Find where the given text appears and provide that cell's center as (x, y) coordinate. 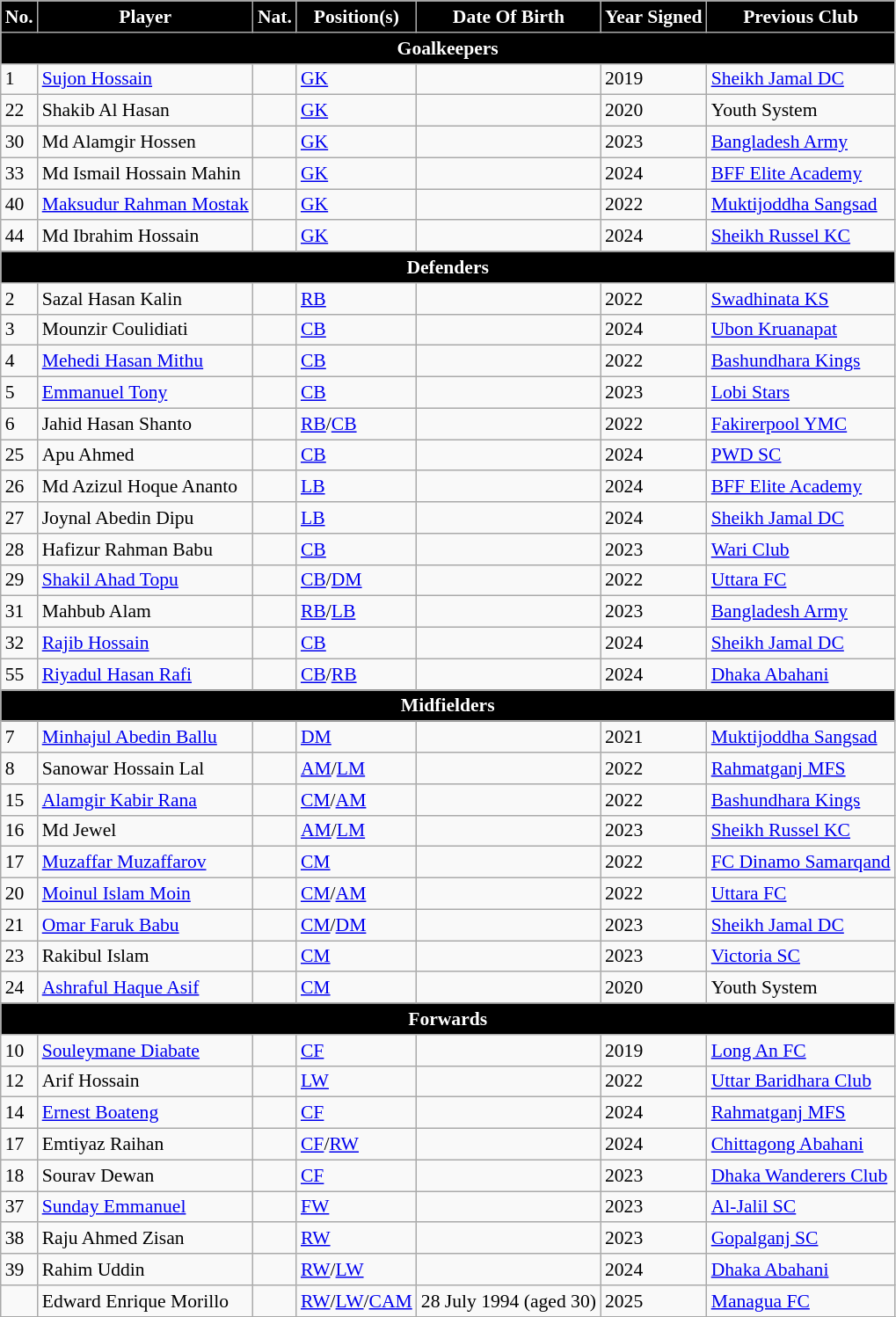
38 (19, 1239)
Riyadul Hasan Rafi (146, 674)
Mehedi Hasan Mithu (146, 361)
Fakirerpool YMC (801, 424)
28 July 1994 (aged 30) (508, 1301)
Al-Jalil SC (801, 1207)
Rajib Hossain (146, 644)
Uttar Baridhara Club (801, 1081)
Maksudur Rahman Mostak (146, 205)
55 (19, 674)
16 (19, 831)
RW/LW/CAM (357, 1301)
CM/DM (357, 925)
40 (19, 205)
Minhajul Abedin Ballu (146, 738)
Souleymane Diabate (146, 1051)
Lobi Stars (801, 393)
Md Jewel (146, 831)
15 (19, 800)
Muzaffar Muzaffarov (146, 862)
37 (19, 1207)
Omar Faruk Babu (146, 925)
RB/CB (357, 424)
6 (19, 424)
44 (19, 236)
Arif Hossain (146, 1081)
Victoria SC (801, 957)
29 (19, 580)
Ubon Kruanapat (801, 330)
DM (357, 738)
Sazal Hasan Kalin (146, 299)
RW (357, 1239)
1 (19, 79)
Wari Club (801, 549)
12 (19, 1081)
Md Azizul Hoque Ananto (146, 487)
No. (19, 17)
28 (19, 549)
33 (19, 173)
RW/LW (357, 1270)
Nat. (274, 17)
27 (19, 518)
7 (19, 738)
Managua FC (801, 1301)
LW (357, 1081)
Date Of Birth (508, 17)
Mahbub Alam (146, 612)
Shakib Al Hasan (146, 111)
Defenders (448, 267)
26 (19, 487)
2021 (654, 738)
30 (19, 142)
FW (357, 1207)
Goalkeepers (448, 48)
FC Dinamo Samarqand (801, 862)
Rakibul Islam (146, 957)
Forwards (448, 1019)
24 (19, 988)
14 (19, 1113)
10 (19, 1051)
Ashraful Haque Asif (146, 988)
25 (19, 455)
23 (19, 957)
Md Alamgir Hossen (146, 142)
CB/RB (357, 674)
Alamgir Kabir Rana (146, 800)
Emmanuel Tony (146, 393)
Mounzir Coulidiati (146, 330)
Rahim Uddin (146, 1270)
4 (19, 361)
PWD SC (801, 455)
Md Ibrahim Hossain (146, 236)
2 (19, 299)
2025 (654, 1301)
Dhaka Wanderers Club (801, 1175)
Midfielders (448, 706)
CB/DM (357, 580)
Chittagong Abahani (801, 1145)
Previous Club (801, 17)
21 (19, 925)
CF/RW (357, 1145)
Jahid Hasan Shanto (146, 424)
Raju Ahmed Zisan (146, 1239)
Hafizur Rahman Babu (146, 549)
8 (19, 768)
Shakil Ahad Topu (146, 580)
RB (357, 299)
Sanowar Hossain Lal (146, 768)
Ernest Boateng (146, 1113)
Md Ismail Hossain Mahin (146, 173)
Joynal Abedin Dipu (146, 518)
Edward Enrique Morillo (146, 1301)
31 (19, 612)
Sunday Emmanuel (146, 1207)
Sujon Hossain (146, 79)
Sourav Dewan (146, 1175)
22 (19, 111)
Position(s) (357, 17)
Moinul Islam Moin (146, 894)
Swadhinata KS (801, 299)
Player (146, 17)
3 (19, 330)
RB/LB (357, 612)
Apu Ahmed (146, 455)
Year Signed (654, 17)
18 (19, 1175)
32 (19, 644)
Gopalganj SC (801, 1239)
20 (19, 894)
5 (19, 393)
Emtiyaz Raihan (146, 1145)
39 (19, 1270)
Long An FC (801, 1051)
